Detect which cell encompasses the target text, then output its [x, y] center coordinate. 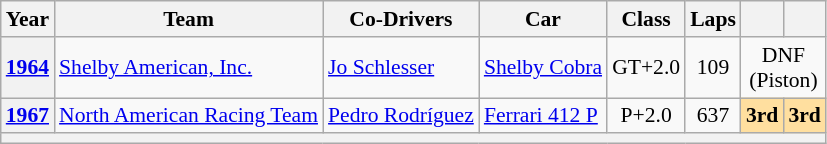
DNF(Piston) [784, 68]
Jo Schlesser [401, 68]
North American Racing Team [188, 116]
Co-Drivers [401, 19]
637 [713, 116]
1967 [28, 116]
Pedro Rodríguez [401, 116]
GT+2.0 [646, 68]
Class [646, 19]
Laps [713, 19]
Shelby Cobra [543, 68]
Ferrari 412 P [543, 116]
P+2.0 [646, 116]
Year [28, 19]
Car [543, 19]
Team [188, 19]
Shelby American, Inc. [188, 68]
1964 [28, 68]
109 [713, 68]
